Search for the cell housing the specified text and yield its (x, y) center coordinate. 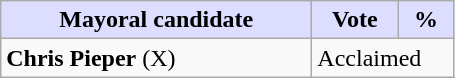
Acclaimed (383, 58)
% (426, 20)
Vote (355, 20)
Chris Pieper (X) (156, 58)
Mayoral candidate (156, 20)
